Return the (x, y) coordinate for the center point of the cell that contains the specified text.  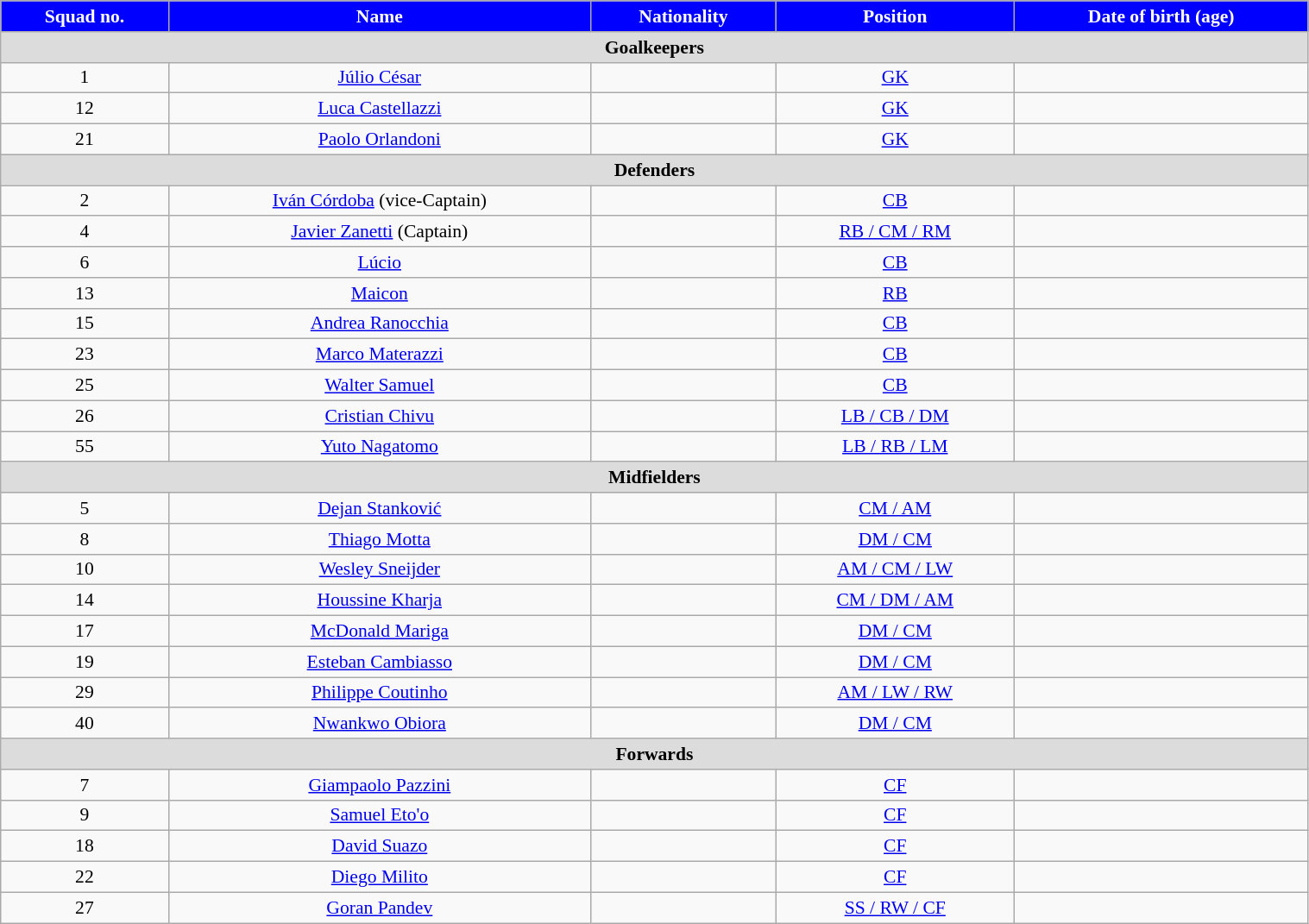
RB (895, 293)
Goran Pandev (380, 908)
Cristian Chivu (380, 416)
22 (85, 877)
LB / RB / LM (895, 447)
Yuto Nagatomo (380, 447)
Philippe Coutinho (380, 693)
Defenders (654, 170)
8 (85, 539)
Diego Milito (380, 877)
McDonald Mariga (380, 632)
Houssine Kharja (380, 600)
6 (85, 262)
Maicon (380, 293)
Esteban Cambiasso (380, 662)
27 (85, 908)
Walter Samuel (380, 386)
RB / CM / RM (895, 232)
Júlio César (380, 78)
Luca Castellazzi (380, 109)
26 (85, 416)
2 (85, 201)
Samuel Eto'o (380, 815)
Javier Zanetti (Captain) (380, 232)
Goalkeepers (654, 47)
7 (85, 785)
10 (85, 569)
Name (380, 16)
15 (85, 324)
12 (85, 109)
Wesley Sneijder (380, 569)
AM / LW / RW (895, 693)
Forwards (654, 754)
SS / RW / CF (895, 908)
5 (85, 508)
Giampaolo Pazzini (380, 785)
AM / CM / LW (895, 569)
CM / AM (895, 508)
David Suazo (380, 846)
Nwankwo Obiora (380, 724)
4 (85, 232)
LB / CB / DM (895, 416)
55 (85, 447)
Andrea Ranocchia (380, 324)
Midfielders (654, 478)
Paolo Orlandoni (380, 140)
Lúcio (380, 262)
Nationality (683, 16)
13 (85, 293)
Date of birth (age) (1161, 16)
1 (85, 78)
25 (85, 386)
9 (85, 815)
Marco Materazzi (380, 355)
40 (85, 724)
19 (85, 662)
18 (85, 846)
CM / DM / AM (895, 600)
Thiago Motta (380, 539)
Squad no. (85, 16)
14 (85, 600)
21 (85, 140)
29 (85, 693)
Position (895, 16)
Iván Córdoba (vice-Captain) (380, 201)
Dejan Stanković (380, 508)
17 (85, 632)
23 (85, 355)
